Scan for the cell matching the given text and deliver its (X, Y) coordinate at center. 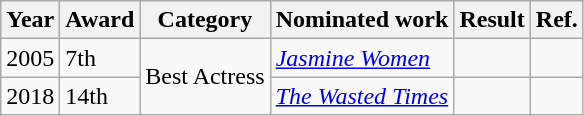
2018 (30, 96)
Jasmine Women (362, 58)
2005 (30, 58)
Category (205, 20)
Ref. (556, 20)
Best Actress (205, 77)
14th (100, 96)
7th (100, 58)
The Wasted Times (362, 96)
Nominated work (362, 20)
Result (492, 20)
Year (30, 20)
Award (100, 20)
